Scan for the cell matching the given text and deliver its (x, y) coordinate at center. 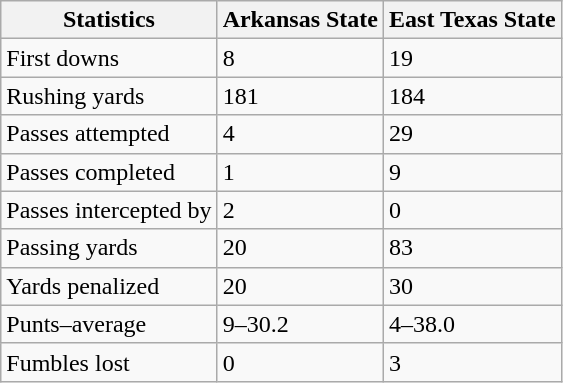
83 (473, 248)
19 (473, 58)
9–30.2 (300, 324)
Passing yards (109, 248)
184 (473, 96)
Statistics (109, 20)
2 (300, 210)
Punts–average (109, 324)
1 (300, 172)
Passes attempted (109, 134)
Arkansas State (300, 20)
East Texas State (473, 20)
Passes intercepted by (109, 210)
8 (300, 58)
30 (473, 286)
Rushing yards (109, 96)
Yards penalized (109, 286)
First downs (109, 58)
181 (300, 96)
3 (473, 362)
Passes completed (109, 172)
4–38.0 (473, 324)
Fumbles lost (109, 362)
4 (300, 134)
29 (473, 134)
9 (473, 172)
